Capture the cell that displays the provided text and extract its (X, Y) central coordinate. 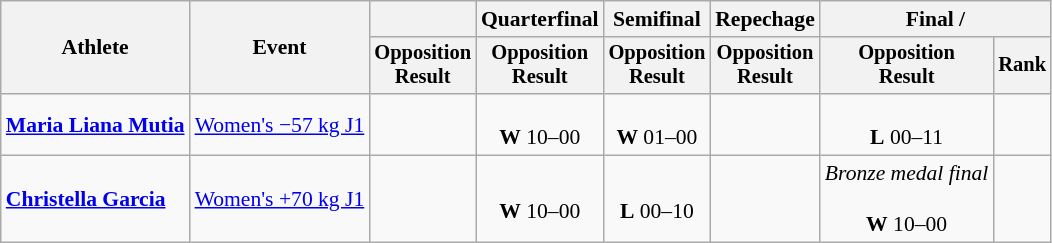
Maria Liana Mutia (96, 124)
Repechage (765, 19)
Women's −57 kg J1 (280, 124)
Bronze medal finalW 10–00 (907, 200)
Christella Garcia (96, 200)
Event (280, 48)
Semifinal (658, 19)
W 01–00 (658, 124)
Final / (936, 19)
L 00–11 (907, 124)
L 00–10 (658, 200)
Quarterfinal (540, 19)
Athlete (96, 48)
Rank (1022, 66)
Women's +70 kg J1 (280, 200)
